Output the [X, Y] coordinate of the center of the cell containing the given text.  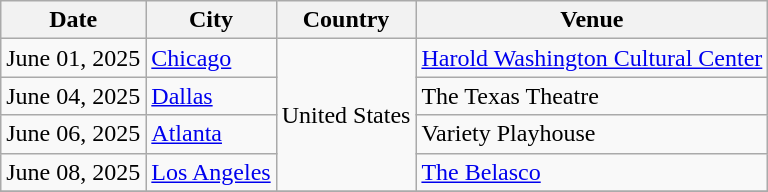
Chicago [211, 58]
Dallas [211, 96]
City [211, 20]
Variety Playhouse [592, 134]
June 04, 2025 [74, 96]
Los Angeles [211, 172]
June 08, 2025 [74, 172]
The Texas Theatre [592, 96]
June 06, 2025 [74, 134]
Atlanta [211, 134]
Date [74, 20]
The Belasco [592, 172]
Harold Washington Cultural Center [592, 58]
Country [346, 20]
Venue [592, 20]
United States [346, 115]
June 01, 2025 [74, 58]
